Extract the (X, Y) coordinate from the center of the cell holding the provided text.  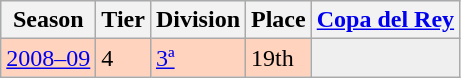
Tier (124, 20)
4 (124, 58)
Season (48, 20)
Copa del Rey (385, 20)
Division (198, 20)
3ª (198, 58)
Place (279, 20)
19th (279, 58)
2008–09 (48, 58)
